Scan for the cell matching the given text and deliver its [x, y] coordinate at center. 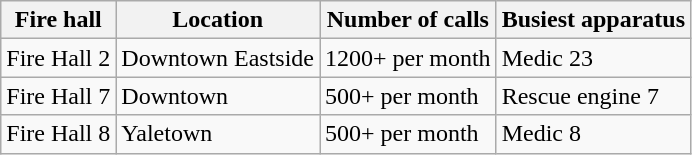
Yaletown [218, 134]
1200+ per month [408, 58]
Fire Hall 2 [58, 58]
Fire Hall 7 [58, 96]
Location [218, 20]
Downtown [218, 96]
Downtown Eastside [218, 58]
Fire Hall 8 [58, 134]
Fire hall [58, 20]
Medic 23 [593, 58]
Rescue engine 7 [593, 96]
Medic 8 [593, 134]
Number of calls [408, 20]
Busiest apparatus [593, 20]
